Provide the (x, y) coordinate of the cell's center where the given text is located.  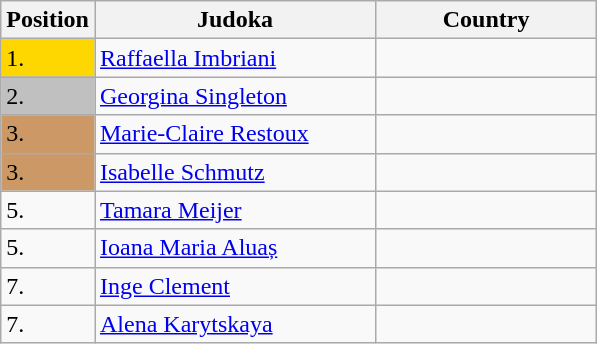
Isabelle Schmutz (234, 172)
Country (486, 20)
Georgina Singleton (234, 96)
2. (48, 96)
Judoka (234, 20)
Marie-Claire Restoux (234, 134)
Tamara Meijer (234, 210)
Ioana Maria Aluaș (234, 248)
1. (48, 58)
Alena Karytskaya (234, 324)
Position (48, 20)
Raffaella Imbriani (234, 58)
Inge Clement (234, 286)
